Detect which cell encompasses the target text, then output its (x, y) center coordinate. 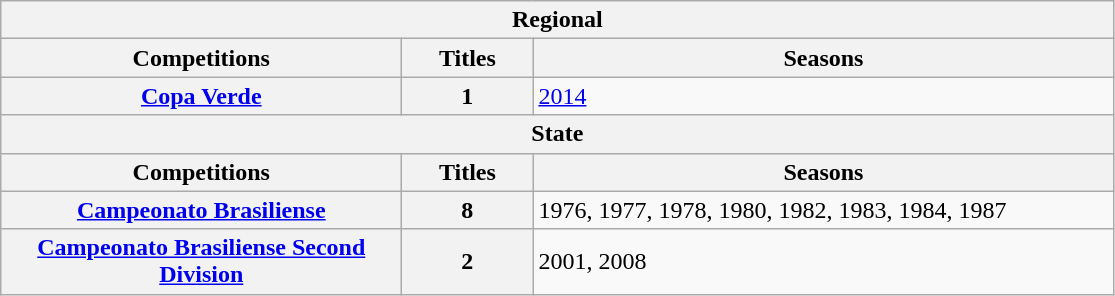
8 (468, 210)
Campeonato Brasiliense (202, 210)
Copa Verde (202, 96)
Campeonato Brasiliense Second Division (202, 262)
1976, 1977, 1978, 1980, 1982, 1983, 1984, 1987 (824, 210)
State (558, 134)
2014 (824, 96)
Regional (558, 20)
2001, 2008 (824, 262)
1 (468, 96)
2 (468, 262)
